Pinpoint the cell where the given text exists, returning its (x, y) midpoint coordinate. 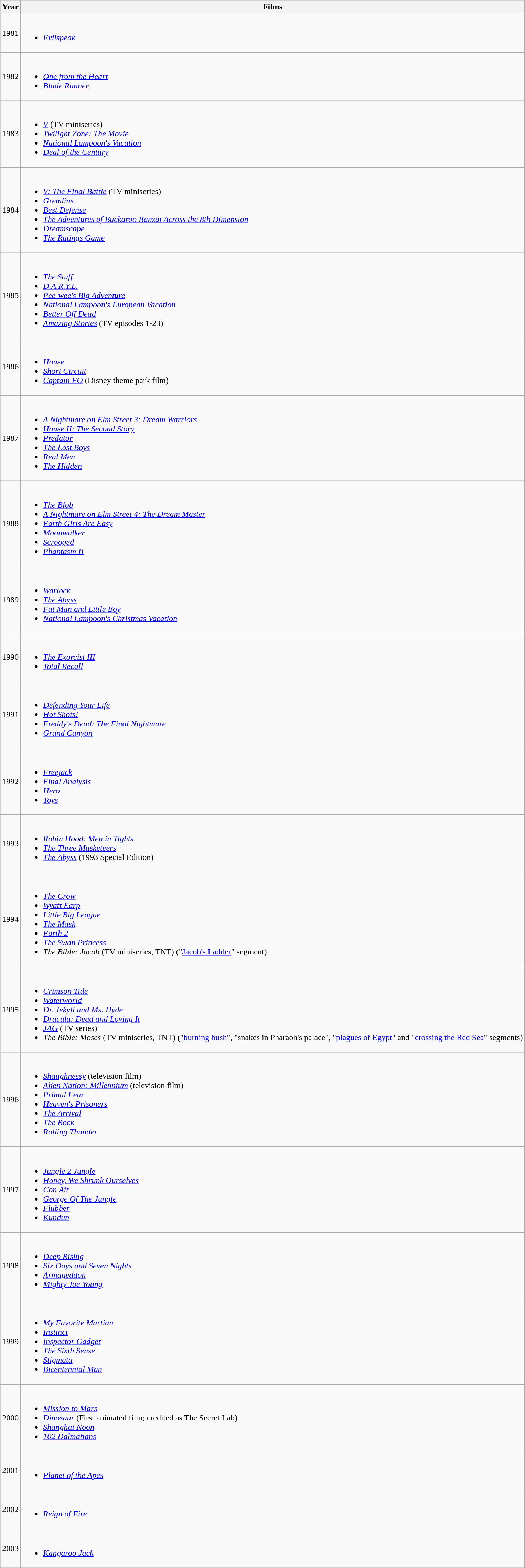
Mission to MarsDinosaur (First animated film; credited as The Secret Lab)Shanghai Noon102 Dalmatians (272, 1418)
Evilspeak (272, 33)
1993 (10, 844)
2000 (10, 1418)
1992 (10, 781)
Films (272, 7)
Year (10, 7)
1981 (10, 33)
1997 (10, 1190)
1988 (10, 523)
My Favorite MartianInstinctInspector GadgetThe Sixth SenseStigmataBicentennial Man (272, 1342)
1991 (10, 714)
One from the HeartBlade Runner (272, 76)
FreejackFinal AnalysisHeroToys (272, 781)
2002 (10, 1509)
The Exorcist IIITotal Recall (272, 657)
1984 (10, 210)
1990 (10, 657)
The BlobA Nightmare on Elm Street 4: The Dream MasterEarth Girls Are EasyMoonwalkerScroogedPhantasm II (272, 523)
Planet of the Apes (272, 1471)
1982 (10, 76)
1994 (10, 919)
HouseShort CircuitCaptain EO (Disney theme park film) (272, 367)
1996 (10, 1100)
Kangaroo Jack (272, 1548)
1983 (10, 134)
Defending Your LifeHot Shots!Freddy's Dead: The Final NightmareGrand Canyon (272, 714)
1989 (10, 599)
The StuffD.A.R.Y.L.Pee-wee's Big AdventureNational Lampoon's European VacationBetter Off DeadAmazing Stories (TV episodes 1-23) (272, 295)
1995 (10, 1010)
Deep RisingSix Days and Seven NightsArmageddonMighty Joe Young (272, 1266)
2003 (10, 1548)
A Nightmare on Elm Street 3: Dream WarriorsHouse II: The Second StoryPredatorThe Lost BoysReal MenThe Hidden (272, 438)
Robin Hood: Men in TightsThe Three MusketeersThe Abyss (1993 Special Edition) (272, 844)
1985 (10, 295)
2001 (10, 1471)
1986 (10, 367)
V (TV miniseries)Twilight Zone: The MovieNational Lampoon's VacationDeal of the Century (272, 134)
1998 (10, 1266)
The CrowWyatt EarpLittle Big LeagueThe MaskEarth 2The Swan PrincessThe Bible: Jacob (TV miniseries, TNT) ("Jacob's Ladder" segment) (272, 919)
1999 (10, 1342)
Reign of Fire (272, 1509)
Jungle 2 JungleHoney, We Shrunk OurselvesCon AirGeorge Of The JungleFlubberKundun (272, 1190)
Shaughnessy (television film)Alien Nation: Millennium (television film)Primal Fear Heaven's PrisonersThe ArrivalThe RockRolling Thunder (272, 1100)
WarlockThe AbyssFat Man and Little BoyNational Lampoon's Christmas Vacation (272, 599)
V: The Final Battle (TV miniseries)GremlinsBest DefenseThe Adventures of Buckaroo Banzai Across the 8th DimensionDreamscapeThe Ratings Game (272, 210)
1987 (10, 438)
